Capture the cell that displays the provided text and extract its (X, Y) central coordinate. 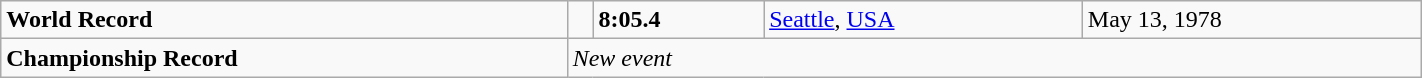
New event (994, 58)
World Record (284, 20)
May 13, 1978 (1252, 20)
Seattle, USA (924, 20)
Championship Record (284, 58)
8:05.4 (678, 20)
